Detect which cell encompasses the target text, then output its (X, Y) center coordinate. 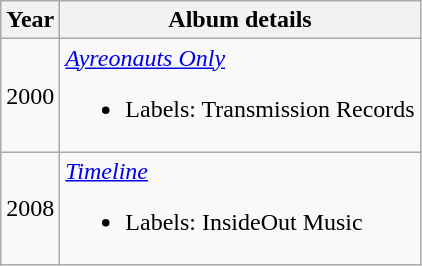
TimelineLabels: InsideOut Music (240, 208)
2000 (30, 96)
Year (30, 20)
2008 (30, 208)
Ayreonauts OnlyLabels: Transmission Records (240, 96)
Album details (240, 20)
